From the cell containing the given text, extract its center point as (X, Y) coordinate. 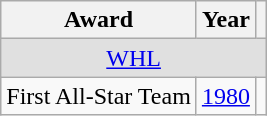
First All-Star Team (99, 96)
1980 (226, 96)
Award (99, 20)
WHL (134, 58)
Year (226, 20)
